Find where the given text appears and provide that cell's center as [x, y] coordinate. 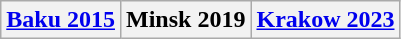
Minsk 2019 [186, 20]
Krakow 2023 [326, 20]
Baku 2015 [61, 20]
